Output the [X, Y] coordinate of the center of the cell containing the given text.  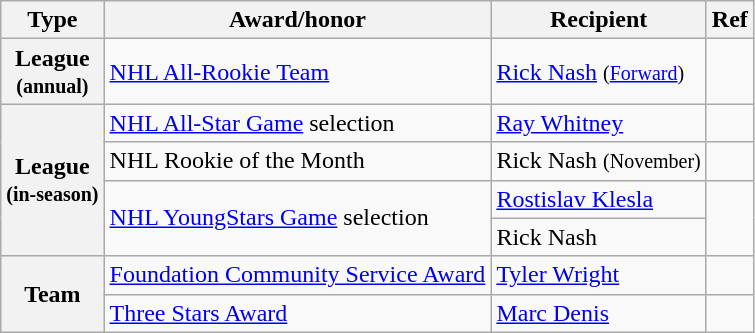
Type [52, 20]
NHL Rookie of the Month [298, 161]
Award/honor [298, 20]
League(annual) [52, 72]
Team [52, 294]
Recipient [598, 20]
League(in-season) [52, 180]
Three Stars Award [298, 313]
Ray Whitney [598, 123]
Rick Nash (November) [598, 161]
Marc Denis [598, 313]
NHL All-Star Game selection [298, 123]
Ref [730, 20]
Foundation Community Service Award [298, 275]
Tyler Wright [598, 275]
Rick Nash [598, 237]
NHL All-Rookie Team [298, 72]
Rostislav Klesla [598, 199]
Rick Nash (Forward) [598, 72]
NHL YoungStars Game selection [298, 218]
